Find where the given text appears and provide that cell's center as (X, Y) coordinate. 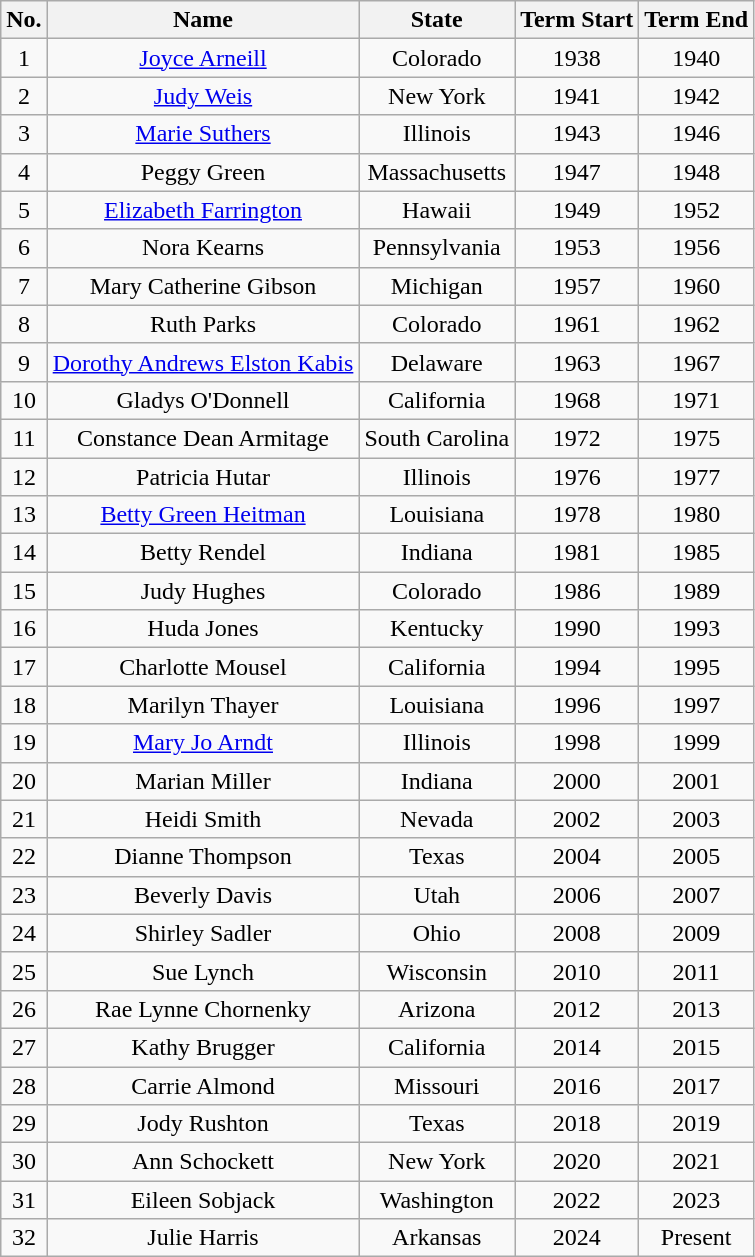
2018 (577, 1124)
Ruth Parks (203, 324)
Constance Dean Armitage (203, 438)
4 (24, 172)
17 (24, 667)
1998 (577, 743)
Shirley Sadler (203, 933)
1997 (696, 705)
Michigan (437, 286)
1956 (696, 248)
2021 (696, 1162)
1994 (577, 667)
Betty Green Heitman (203, 515)
Ohio (437, 933)
22 (24, 857)
13 (24, 515)
2002 (577, 819)
2007 (696, 895)
Kathy Brugger (203, 1047)
31 (24, 1200)
1940 (696, 58)
Hawaii (437, 210)
Missouri (437, 1085)
1967 (696, 362)
Present (696, 1238)
1962 (696, 324)
Judy Weis (203, 96)
1943 (577, 134)
1995 (696, 667)
Kentucky (437, 629)
Elizabeth Farrington (203, 210)
2004 (577, 857)
23 (24, 895)
2009 (696, 933)
1989 (696, 591)
Dianne Thompson (203, 857)
24 (24, 933)
2008 (577, 933)
16 (24, 629)
2011 (696, 971)
Peggy Green (203, 172)
Charlotte Mousel (203, 667)
3 (24, 134)
19 (24, 743)
Washington (437, 1200)
2022 (577, 1200)
1963 (577, 362)
2015 (696, 1047)
2023 (696, 1200)
Massachusetts (437, 172)
2020 (577, 1162)
1946 (696, 134)
1960 (696, 286)
Dorothy Andrews Elston Kabis (203, 362)
1957 (577, 286)
1978 (577, 515)
Pennsylvania (437, 248)
28 (24, 1085)
5 (24, 210)
30 (24, 1162)
21 (24, 819)
29 (24, 1124)
2001 (696, 781)
Joyce Arneill (203, 58)
8 (24, 324)
1990 (577, 629)
Arkansas (437, 1238)
1976 (577, 477)
Gladys O'Donnell (203, 400)
Julie Harris (203, 1238)
25 (24, 971)
1952 (696, 210)
14 (24, 553)
2005 (696, 857)
Betty Rendel (203, 553)
2019 (696, 1124)
20 (24, 781)
1968 (577, 400)
Term End (696, 20)
1961 (577, 324)
1971 (696, 400)
11 (24, 438)
Delaware (437, 362)
2014 (577, 1047)
Utah (437, 895)
1972 (577, 438)
Marian Miller (203, 781)
2000 (577, 781)
10 (24, 400)
12 (24, 477)
1975 (696, 438)
1996 (577, 705)
1947 (577, 172)
2017 (696, 1085)
7 (24, 286)
2012 (577, 1009)
1 (24, 58)
1981 (577, 553)
1985 (696, 553)
Jody Rushton (203, 1124)
Marie Suthers (203, 134)
1980 (696, 515)
Eileen Sobjack (203, 1200)
Marilyn Thayer (203, 705)
Carrie Almond (203, 1085)
No. (24, 20)
Term Start (577, 20)
Ann Schockett (203, 1162)
Judy Hughes (203, 591)
1993 (696, 629)
Huda Jones (203, 629)
6 (24, 248)
1949 (577, 210)
27 (24, 1047)
1948 (696, 172)
Nora Kearns (203, 248)
1938 (577, 58)
2013 (696, 1009)
Rae Lynne Chornenky (203, 1009)
Patricia Hutar (203, 477)
26 (24, 1009)
2024 (577, 1238)
State (437, 20)
Arizona (437, 1009)
32 (24, 1238)
South Carolina (437, 438)
1986 (577, 591)
Mary Jo Arndt (203, 743)
Sue Lynch (203, 971)
15 (24, 591)
Name (203, 20)
Nevada (437, 819)
2003 (696, 819)
Heidi Smith (203, 819)
1999 (696, 743)
2010 (577, 971)
Wisconsin (437, 971)
1977 (696, 477)
Mary Catherine Gibson (203, 286)
2006 (577, 895)
1942 (696, 96)
Beverly Davis (203, 895)
9 (24, 362)
18 (24, 705)
1953 (577, 248)
2 (24, 96)
2016 (577, 1085)
1941 (577, 96)
